Locate the cell with the specified text and output its (X, Y) center coordinate. 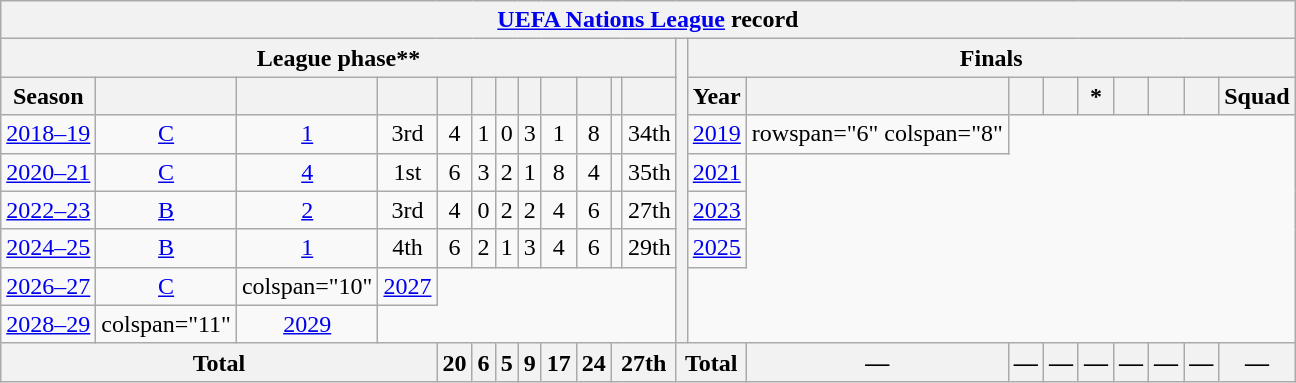
2024–25 (48, 248)
20 (454, 362)
colspan="10" (307, 286)
2019 (716, 134)
2022–23 (48, 210)
2026–27 (48, 286)
17 (558, 362)
Squad (1257, 96)
League phase** (338, 58)
2028–29 (48, 324)
rowspan="6" colspan="8" (877, 134)
UEFA Nations League record (648, 20)
24 (594, 362)
Year (716, 96)
1st (408, 172)
9 (530, 362)
35th (649, 172)
colspan="11" (166, 324)
Season (48, 96)
2021 (716, 172)
29th (649, 248)
2023 (716, 210)
5 (506, 362)
2020–21 (48, 172)
2027 (408, 286)
4th (408, 248)
34th (649, 134)
2018–19 (48, 134)
Finals (991, 58)
2025 (716, 248)
* (1096, 96)
2029 (307, 324)
